Find where the given text appears and provide that cell's center as [X, Y] coordinate. 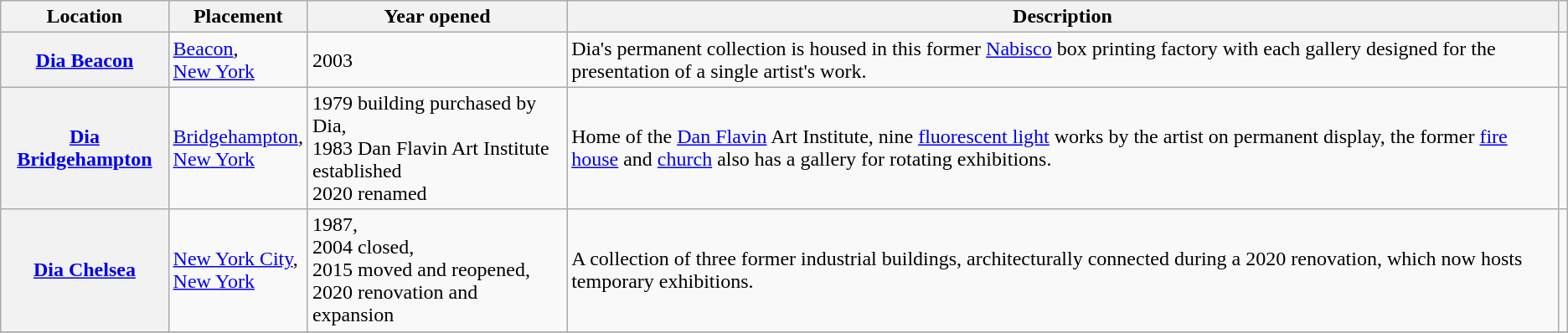
Description [1063, 17]
Year opened [437, 17]
Dia Beacon [85, 60]
Dia Chelsea [85, 270]
New York City,New York [238, 270]
Placement [238, 17]
1979 building purchased by Dia,1983 Dan Flavin Art Institute established2020 renamed [437, 148]
Beacon,New York [238, 60]
Location [85, 17]
2003 [437, 60]
Dia Bridgehampton [85, 148]
A collection of three former industrial buildings, architecturally connected during a 2020 renovation, which now hosts temporary exhibitions. [1063, 270]
1987,2004 closed,2015 moved and reopened,2020 renovation and expansion [437, 270]
Bridgehampton,New York [238, 148]
